Find where the given text appears and provide that cell's center as (X, Y) coordinate. 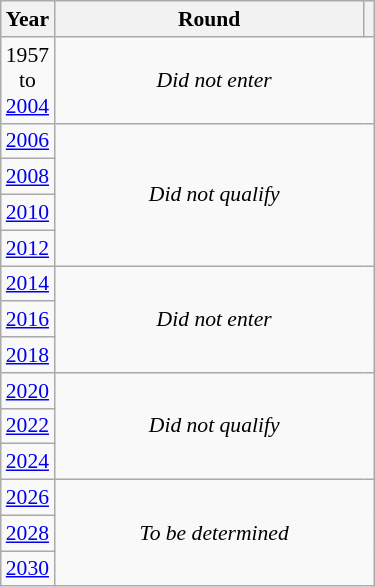
2016 (28, 320)
2006 (28, 141)
Year (28, 19)
2024 (28, 462)
2008 (28, 177)
2028 (28, 533)
2010 (28, 213)
Round (209, 19)
2022 (28, 426)
1957to2004 (28, 80)
To be determined (214, 534)
2020 (28, 391)
2026 (28, 498)
2018 (28, 355)
2012 (28, 248)
2014 (28, 284)
2030 (28, 569)
